Return the (X, Y) coordinate for the center point of the cell that contains the specified text.  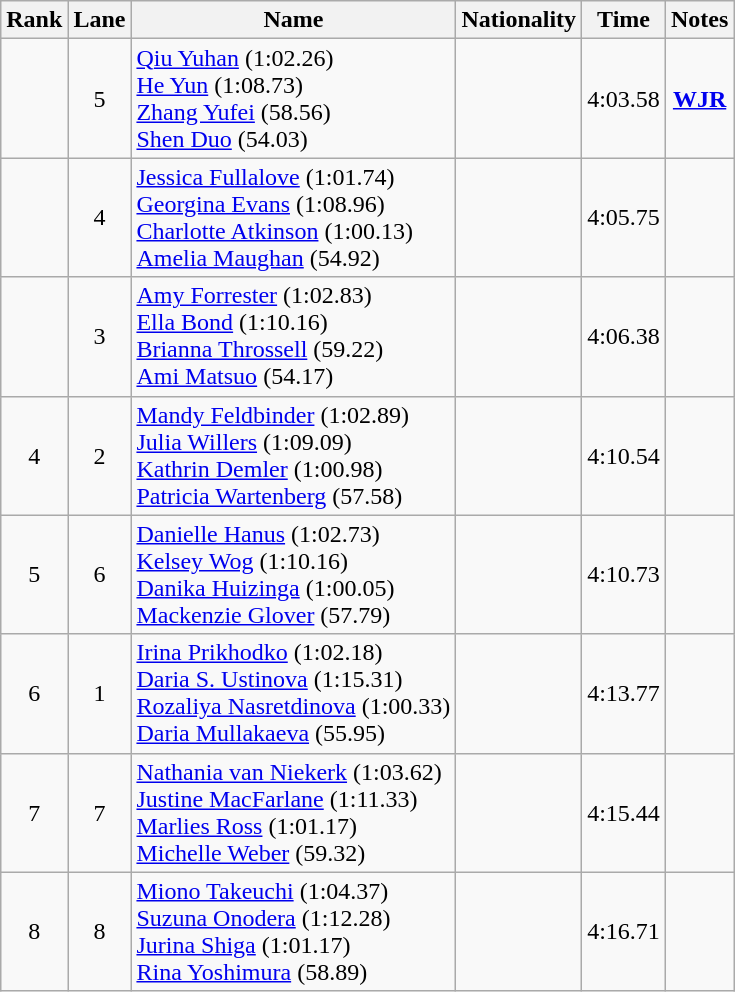
Danielle Hanus (1:02.73)Kelsey Wog (1:10.16)Danika Huizinga (1:00.05)Mackenzie Glover (57.79) (294, 574)
WJR (699, 98)
4:10.54 (624, 456)
2 (100, 456)
Amy Forrester (1:02.83)Ella Bond (1:10.16)Brianna Throssell (59.22)Ami Matsuo (54.17) (294, 336)
Lane (100, 20)
4:03.58 (624, 98)
4:13.77 (624, 694)
Irina Prikhodko (1:02.18)Daria S. Ustinova (1:15.31)Rozaliya Nasretdinova (1:00.33)Daria Mullakaeva (55.95) (294, 694)
Jessica Fullalove (1:01.74)Georgina Evans (1:08.96)Charlotte Atkinson (1:00.13)Amelia Maughan (54.92) (294, 218)
Rank (34, 20)
Name (294, 20)
Mandy Feldbinder (1:02.89)Julia Willers (1:09.09)Kathrin Demler (1:00.98)Patricia Wartenberg (57.58) (294, 456)
Miono Takeuchi (1:04.37)Suzuna Onodera (1:12.28)Jurina Shiga (1:01.17)Rina Yoshimura (58.89) (294, 932)
1 (100, 694)
Notes (699, 20)
4:06.38 (624, 336)
4:05.75 (624, 218)
4:15.44 (624, 812)
4:10.73 (624, 574)
Qiu Yuhan (1:02.26)He Yun (1:08.73)Zhang Yufei (58.56)Shen Duo (54.03) (294, 98)
Time (624, 20)
Nathania van Niekerk (1:03.62)Justine MacFarlane (1:11.33)Marlies Ross (1:01.17)Michelle Weber (59.32) (294, 812)
Nationality (519, 20)
4:16.71 (624, 932)
3 (100, 336)
